Scan for the cell matching the given text and deliver its [X, Y] coordinate at center. 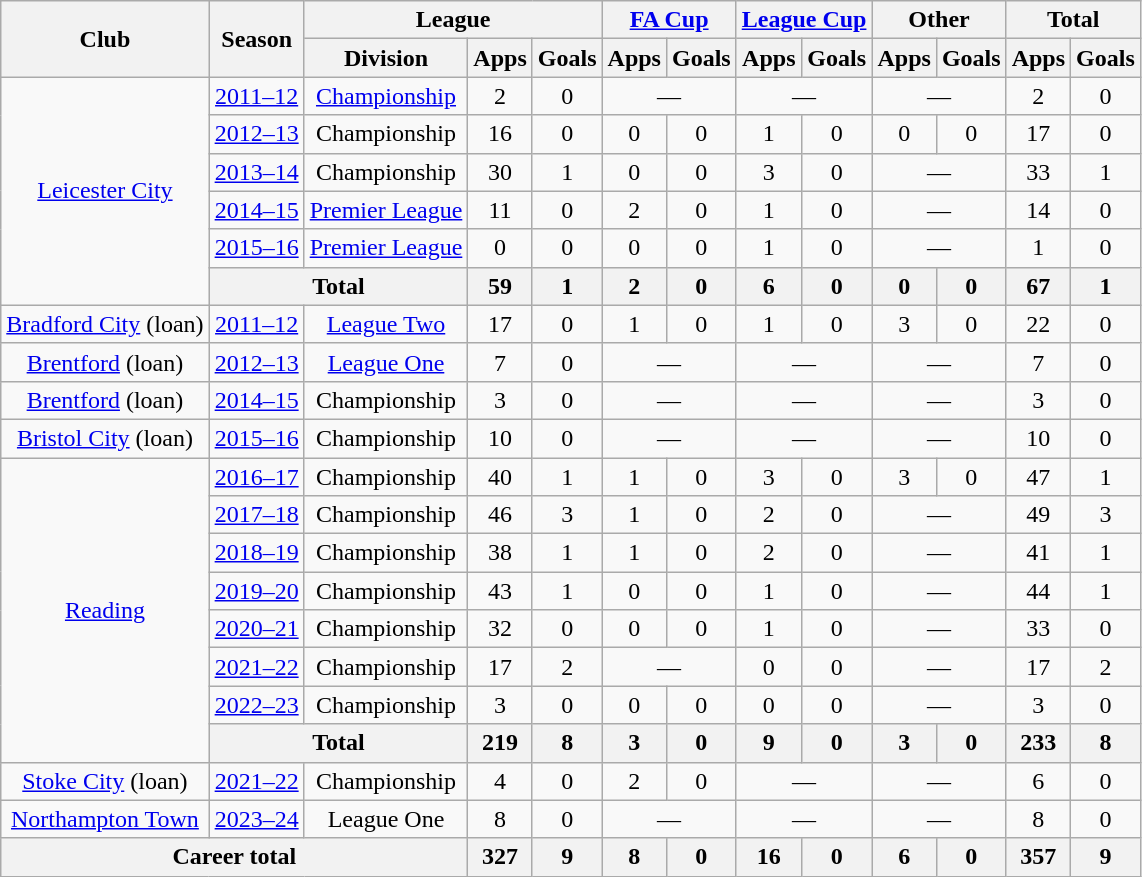
32 [500, 629]
Season [256, 39]
43 [500, 591]
Club [105, 39]
Bristol City (loan) [105, 438]
2018–19 [256, 553]
League [453, 20]
40 [500, 477]
2019–20 [256, 591]
357 [1038, 857]
11 [500, 210]
2020–21 [256, 629]
Division [386, 58]
41 [1038, 553]
Bradford City (loan) [105, 324]
2017–18 [256, 515]
Leicester City [105, 191]
2016–17 [256, 477]
League Two [386, 324]
59 [500, 286]
Northampton Town [105, 819]
Reading [105, 610]
Stoke City (loan) [105, 781]
Other [939, 20]
Career total [234, 857]
44 [1038, 591]
47 [1038, 477]
FA Cup [669, 20]
327 [500, 857]
38 [500, 553]
2013–14 [256, 172]
46 [500, 515]
219 [500, 743]
49 [1038, 515]
14 [1038, 210]
2023–24 [256, 819]
4 [500, 781]
2022–23 [256, 705]
30 [500, 172]
League Cup [804, 20]
233 [1038, 743]
22 [1038, 324]
67 [1038, 286]
